Return the (X, Y) coordinate for the center point of the cell that contains the specified text.  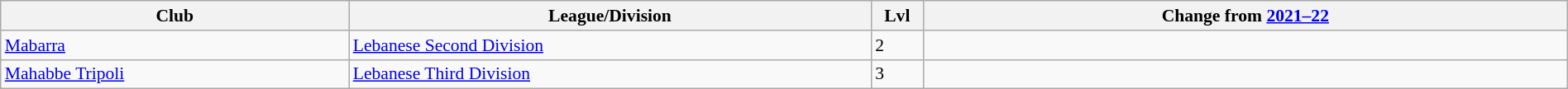
Club (175, 16)
2 (896, 45)
Lebanese Third Division (610, 74)
Lebanese Second Division (610, 45)
Mahabbe Tripoli (175, 74)
Mabarra (175, 45)
3 (896, 74)
League/Division (610, 16)
Change from 2021–22 (1245, 16)
Lvl (896, 16)
